Return the (x, y) coordinate for the center point of the cell that contains the specified text.  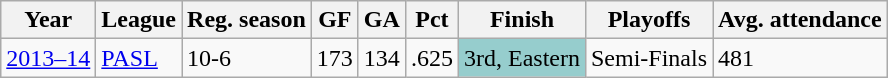
GF (334, 20)
PASL (139, 58)
League (139, 20)
481 (800, 58)
Reg. season (247, 20)
.625 (432, 58)
Semi-Finals (648, 58)
Finish (522, 20)
Playoffs (648, 20)
134 (382, 58)
Pct (432, 20)
173 (334, 58)
2013–14 (48, 58)
Avg. attendance (800, 20)
Year (48, 20)
10-6 (247, 58)
3rd, Eastern (522, 58)
GA (382, 20)
